Scan for the cell matching the given text and deliver its [x, y] coordinate at center. 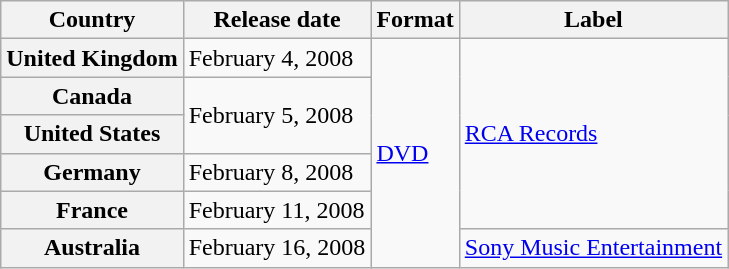
Australia [92, 248]
RCA Records [593, 134]
February 5, 2008 [277, 115]
February 4, 2008 [277, 58]
United Kingdom [92, 58]
Label [593, 20]
Canada [92, 96]
Sony Music Entertainment [593, 248]
France [92, 210]
February 11, 2008 [277, 210]
February 8, 2008 [277, 172]
Release date [277, 20]
Country [92, 20]
February 16, 2008 [277, 248]
DVD [415, 153]
Format [415, 20]
United States [92, 134]
Germany [92, 172]
